Pinpoint the cell where the given text exists, returning its (X, Y) midpoint coordinate. 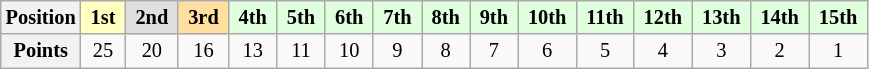
9th (494, 17)
3 (721, 51)
6th (349, 17)
15th (838, 17)
12th (663, 17)
1st (104, 17)
4 (663, 51)
7th (397, 17)
5 (604, 51)
25 (104, 51)
2nd (152, 17)
13 (253, 51)
3rd (203, 17)
7 (494, 51)
5th (301, 17)
20 (152, 51)
11 (301, 51)
16 (203, 51)
Position (41, 17)
10th (547, 17)
2 (779, 51)
Points (41, 51)
10 (349, 51)
4th (253, 17)
14th (779, 17)
13th (721, 17)
8th (446, 17)
1 (838, 51)
11th (604, 17)
6 (547, 51)
9 (397, 51)
8 (446, 51)
